From the cell containing the given text, extract its center point as (x, y) coordinate. 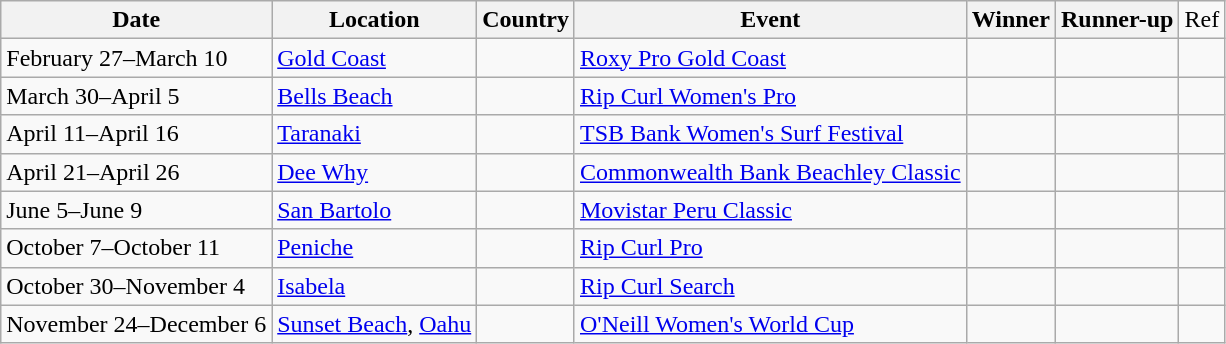
Ref (1202, 20)
Country (526, 20)
TSB Bank Women's Surf Festival (770, 134)
June 5–June 9 (136, 210)
Peniche (374, 248)
April 11–April 16 (136, 134)
Winner (1010, 20)
Isabela (374, 286)
Sunset Beach, Oahu (374, 324)
Taranaki (374, 134)
O'Neill Women's World Cup (770, 324)
Movistar Peru Classic (770, 210)
Rip Curl Search (770, 286)
Event (770, 20)
February 27–March 10 (136, 58)
Commonwealth Bank Beachley Classic (770, 172)
October 30–November 4 (136, 286)
San Bartolo (374, 210)
Roxy Pro Gold Coast (770, 58)
Date (136, 20)
October 7–October 11 (136, 248)
April 21–April 26 (136, 172)
Dee Why (374, 172)
Gold Coast (374, 58)
Runner-up (1117, 20)
Location (374, 20)
Rip Curl Women's Pro (770, 96)
Rip Curl Pro (770, 248)
March 30–April 5 (136, 96)
Bells Beach (374, 96)
November 24–December 6 (136, 324)
